Determine the (x, y) coordinate at the center of the cell enclosing the given text.  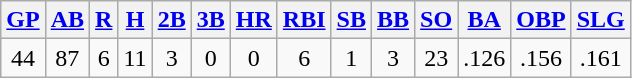
BB (394, 20)
R (104, 20)
SLG (600, 20)
BA (484, 20)
RBI (304, 20)
23 (436, 58)
OBP (541, 20)
11 (135, 58)
GP (23, 20)
44 (23, 58)
SO (436, 20)
SB (351, 20)
.156 (541, 58)
HR (254, 20)
2B (172, 20)
.161 (600, 58)
H (135, 20)
1 (351, 58)
.126 (484, 58)
3B (210, 20)
87 (67, 58)
AB (67, 20)
